Identify which cell holds the provided text, then report its [x, y] central coordinate. 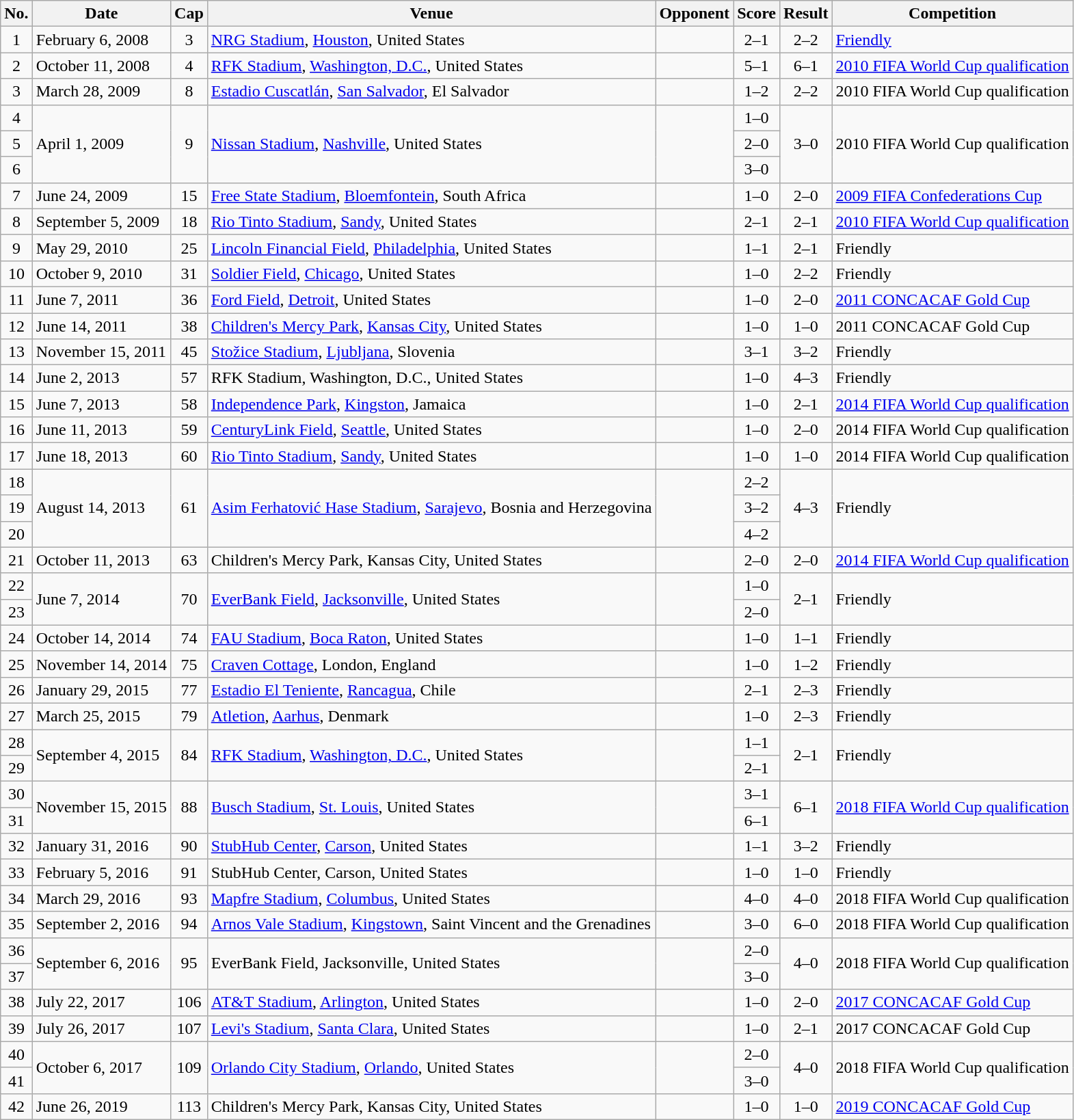
June 26, 2019 [101, 1106]
35 [16, 924]
60 [189, 456]
April 1, 2009 [101, 144]
Asim Ferhatović Hase Stadium, Sarajevo, Bosnia and Herzegovina [431, 508]
77 [189, 690]
95 [189, 963]
107 [189, 1028]
30 [16, 795]
November 15, 2015 [101, 808]
June 11, 2013 [101, 430]
13 [16, 352]
Result [806, 14]
74 [189, 638]
June 18, 2013 [101, 456]
2019 CONCACAF Gold Cup [952, 1106]
21 [16, 560]
22 [16, 586]
Estadio Cuscatlán, San Salvador, El Salvador [431, 92]
109 [189, 1067]
6 [16, 170]
Score [757, 14]
October 9, 2010 [101, 274]
June 14, 2011 [101, 326]
94 [189, 924]
1 [16, 40]
27 [16, 716]
Estadio El Teniente, Rancagua, Chile [431, 690]
March 25, 2015 [101, 716]
September 6, 2016 [101, 963]
November 14, 2014 [101, 664]
Soldier Field, Chicago, United States [431, 274]
Free State Stadium, Bloemfontein, South Africa [431, 196]
37 [16, 976]
10 [16, 274]
March 28, 2009 [101, 92]
63 [189, 560]
Lincoln Financial Field, Philadelphia, United States [431, 248]
90 [189, 846]
32 [16, 846]
2 [16, 66]
2009 FIFA Confederations Cup [952, 196]
Arnos Vale Stadium, Kingstown, Saint Vincent and the Grenadines [431, 924]
October 11, 2013 [101, 560]
42 [16, 1106]
11 [16, 299]
33 [16, 872]
May 29, 2010 [101, 248]
91 [189, 872]
Orlando City Stadium, Orlando, United States [431, 1067]
Date [101, 14]
29 [16, 769]
Stožice Stadium, Ljubljana, Slovenia [431, 352]
40 [16, 1054]
19 [16, 508]
28 [16, 742]
October 6, 2017 [101, 1067]
93 [189, 898]
Mapfre Stadium, Columbus, United States [431, 898]
March 29, 2016 [101, 898]
Nissan Stadium, Nashville, United States [431, 144]
February 5, 2016 [101, 872]
41 [16, 1080]
FAU Stadium, Boca Raton, United States [431, 638]
58 [189, 404]
Competition [952, 14]
Independence Park, Kingston, Jamaica [431, 404]
September 4, 2015 [101, 755]
12 [16, 326]
59 [189, 430]
14 [16, 378]
39 [16, 1028]
17 [16, 456]
24 [16, 638]
June 7, 2014 [101, 599]
October 14, 2014 [101, 638]
34 [16, 898]
16 [16, 430]
Levi's Stadium, Santa Clara, United States [431, 1028]
October 11, 2008 [101, 66]
45 [189, 352]
August 14, 2013 [101, 508]
23 [16, 612]
NRG Stadium, Houston, United States [431, 40]
113 [189, 1106]
Craven Cottage, London, England [431, 664]
June 7, 2011 [101, 299]
July 22, 2017 [101, 1002]
7 [16, 196]
Ford Field, Detroit, United States [431, 299]
57 [189, 378]
No. [16, 14]
June 2, 2013 [101, 378]
70 [189, 599]
January 29, 2015 [101, 690]
75 [189, 664]
106 [189, 1002]
September 5, 2009 [101, 222]
November 15, 2011 [101, 352]
26 [16, 690]
Busch Stadium, St. Louis, United States [431, 808]
61 [189, 508]
June 7, 2013 [101, 404]
Opponent [695, 14]
AT&T Stadium, Arlington, United States [431, 1002]
79 [189, 716]
6–0 [806, 924]
Venue [431, 14]
88 [189, 808]
Atletion, Aarhus, Denmark [431, 716]
September 2, 2016 [101, 924]
5–1 [757, 66]
June 24, 2009 [101, 196]
July 26, 2017 [101, 1028]
84 [189, 755]
Cap [189, 14]
February 6, 2008 [101, 40]
January 31, 2016 [101, 846]
4–2 [757, 534]
5 [16, 144]
CenturyLink Field, Seattle, United States [431, 430]
20 [16, 534]
